Scan for the cell matching the given text and deliver its (x, y) coordinate at center. 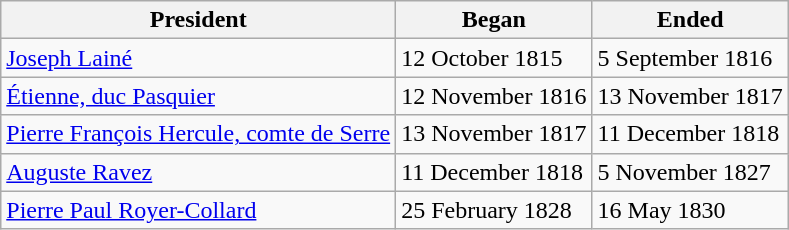
Pierre Paul Royer-Collard (198, 210)
Auguste Ravez (198, 172)
Pierre François Hercule, comte de Serre (198, 134)
12 October 1815 (494, 58)
16 May 1830 (690, 210)
25 February 1828 (494, 210)
Began (494, 20)
Ended (690, 20)
President (198, 20)
Étienne, duc Pasquier (198, 96)
12 November 1816 (494, 96)
5 September 1816 (690, 58)
Joseph Lainé (198, 58)
5 November 1827 (690, 172)
